Determine the [x, y] coordinate at the center of the cell enclosing the given text.  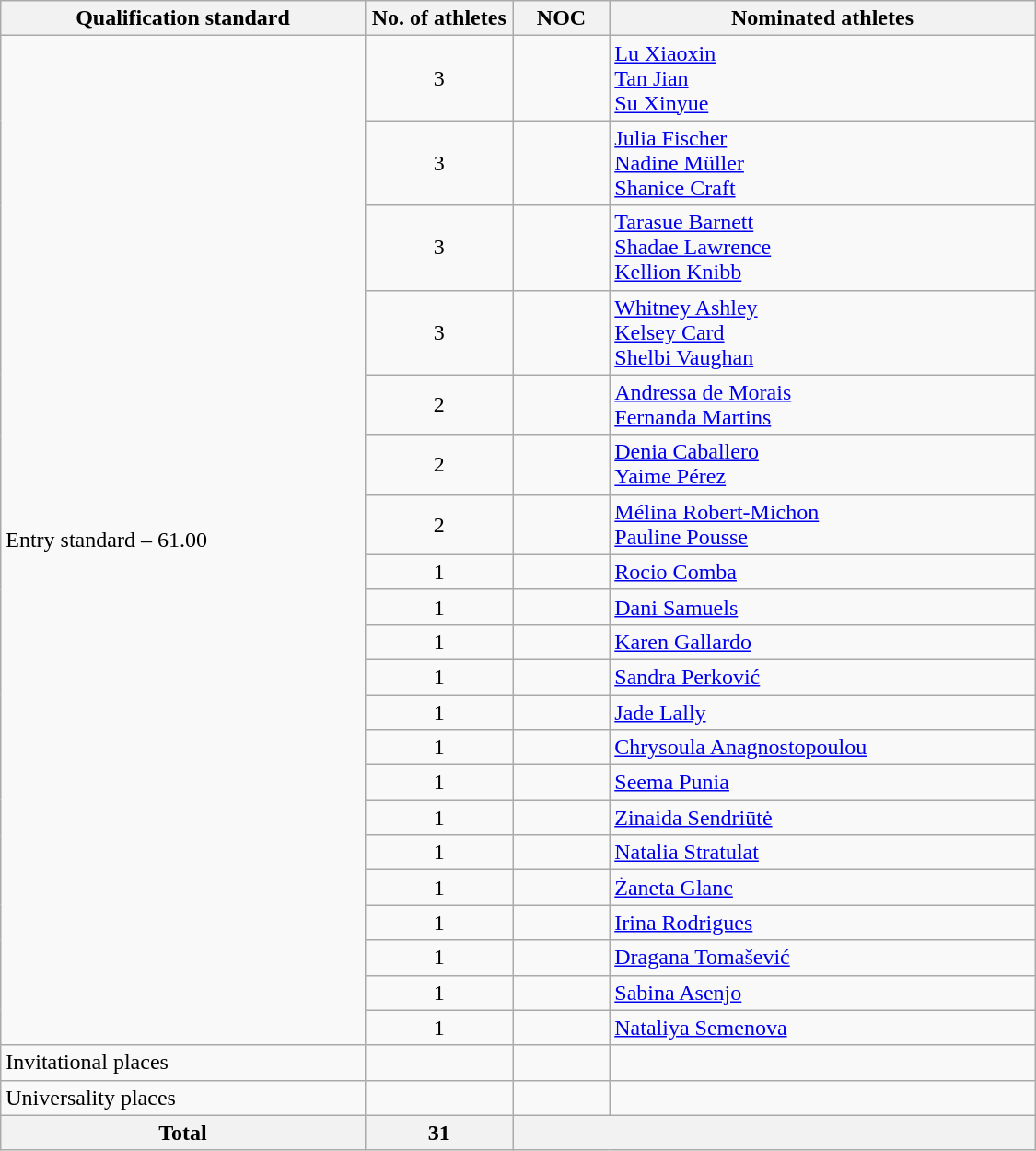
NOC [561, 18]
Zinaida Sendriūtė [822, 818]
Total [182, 1133]
Seema Punia [822, 783]
Qualification standard [182, 18]
Julia FischerNadine MüllerShanice Craft [822, 163]
Nataliya Semenova [822, 1028]
Żaneta Glanc [822, 888]
No. of athletes [438, 18]
Chrysoula Anagnostopoulou [822, 748]
Whitney AshleyKelsey CardShelbi Vaughan [822, 332]
Sandra Perković [822, 677]
Rocio Comba [822, 572]
Mélina Robert-MichonPauline Pousse [822, 525]
Dragana Tomašević [822, 958]
Andressa de MoraisFernanda Martins [822, 405]
Entry standard – 61.00 [182, 541]
Universality places [182, 1098]
Natalia Stratulat [822, 853]
Jade Lally [822, 712]
Tarasue BarnettShadae LawrenceKellion Knibb [822, 248]
Invitational places [182, 1063]
Denia CaballeroYaime Pérez [822, 464]
Lu XiaoxinTan JianSu Xinyue [822, 78]
Irina Rodrigues [822, 923]
31 [438, 1133]
Karen Gallardo [822, 642]
Nominated athletes [822, 18]
Sabina Asenjo [822, 993]
Dani Samuels [822, 607]
